Provide the (x, y) coordinate of the cell's center where the given text is located.  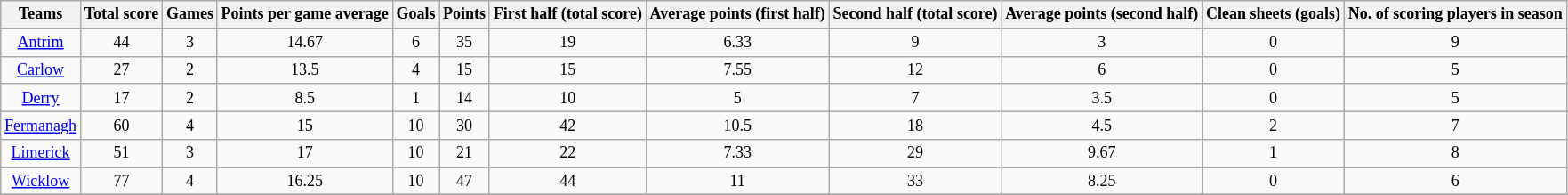
8 (1455, 153)
51 (121, 153)
Second half (total score) (915, 14)
16.25 (304, 182)
14 (464, 98)
60 (121, 125)
35 (464, 43)
22 (567, 153)
19 (567, 43)
21 (464, 153)
9.67 (1102, 153)
Derry (41, 98)
Teams (41, 14)
Points (464, 14)
11 (737, 182)
Limerick (41, 153)
8.25 (1102, 182)
Average points (second half) (1102, 14)
14.67 (304, 43)
Goals (416, 14)
7.33 (737, 153)
8.5 (304, 98)
Games (190, 14)
42 (567, 125)
47 (464, 182)
Average points (first half) (737, 14)
7.55 (737, 69)
77 (121, 182)
Fermanagh (41, 125)
33 (915, 182)
3.5 (1102, 98)
27 (121, 69)
13.5 (304, 69)
No. of scoring players in season (1455, 14)
Clean sheets (goals) (1274, 14)
29 (915, 153)
Wicklow (41, 182)
4.5 (1102, 125)
Carlow (41, 69)
6.33 (737, 43)
Total score (121, 14)
Antrim (41, 43)
Points per game average (304, 14)
10.5 (737, 125)
18 (915, 125)
First half (total score) (567, 14)
12 (915, 69)
30 (464, 125)
